Detect which cell encompasses the target text, then output its (X, Y) center coordinate. 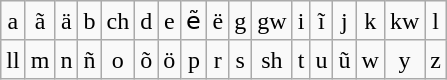
õ (146, 59)
t (301, 59)
p (194, 59)
ĩ (322, 21)
ö (170, 59)
s (240, 59)
ñ (90, 59)
j (344, 21)
b (90, 21)
k (370, 21)
ll (13, 59)
w (370, 59)
z (436, 59)
m (40, 59)
e (170, 21)
ch (118, 21)
kw (404, 21)
ũ (344, 59)
ä (66, 21)
n (66, 59)
u (322, 59)
gw (272, 21)
ã (40, 21)
o (118, 59)
i (301, 21)
r (218, 59)
ẽ (194, 21)
d (146, 21)
ë (218, 21)
a (13, 21)
y (404, 59)
l (436, 21)
g (240, 21)
sh (272, 59)
